For the text-containing cell, return its midpoint in (X, Y) coordinate format. 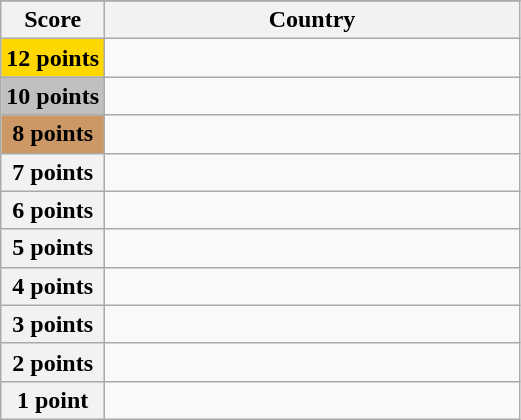
5 points (53, 248)
2 points (53, 362)
3 points (53, 324)
Country (312, 20)
7 points (53, 172)
10 points (53, 96)
12 points (53, 58)
6 points (53, 210)
1 point (53, 400)
4 points (53, 286)
Score (53, 20)
8 points (53, 134)
